Pinpoint the cell where the given text exists, returning its [x, y] midpoint coordinate. 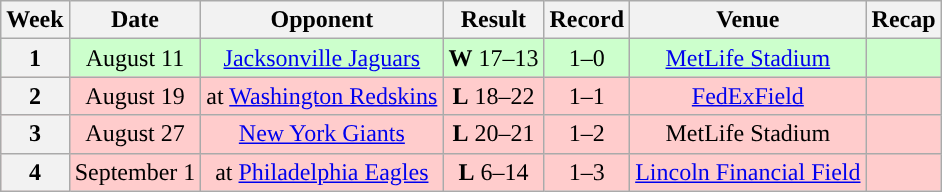
Opponent [322, 20]
Result [494, 20]
1–0 [587, 58]
L 20–21 [494, 134]
Date [135, 20]
L 6–14 [494, 172]
Jacksonville Jaguars [322, 58]
August 19 [135, 96]
1–3 [587, 172]
1–2 [587, 134]
1 [35, 58]
Venue [748, 20]
W 17–13 [494, 58]
Week [35, 20]
3 [35, 134]
FedExField [748, 96]
2 [35, 96]
4 [35, 172]
L 18–22 [494, 96]
Recap [904, 20]
August 11 [135, 58]
1–1 [587, 96]
Lincoln Financial Field [748, 172]
September 1 [135, 172]
at Washington Redskins [322, 96]
at Philadelphia Eagles [322, 172]
New York Giants [322, 134]
August 27 [135, 134]
Record [587, 20]
